Capture the cell that displays the provided text and extract its (x, y) central coordinate. 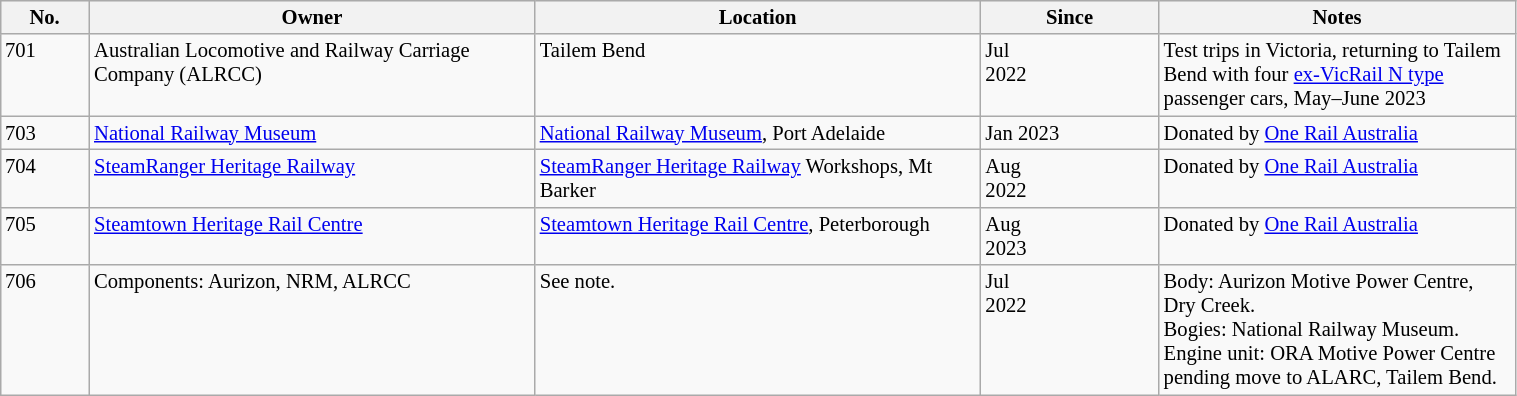
Owner (312, 17)
706 (44, 330)
Australian Locomotive and Railway Carriage Company (ALRCC) (312, 75)
National Railway Museum (312, 133)
703 (44, 133)
Jan 2023 (1069, 133)
Aug2022 (1069, 179)
Steamtown Heritage Rail Centre, Peterborough (758, 236)
704 (44, 179)
Components: Aurizon, NRM, ALRCC (312, 330)
Tailem Bend (758, 75)
Test trips in Victoria, returning to Tailem Bend with four ex-VicRail N type passenger cars, May–June 2023 (1338, 75)
See note. (758, 330)
Since (1069, 17)
National Railway Museum, Port Adelaide (758, 133)
Notes (1338, 17)
Body: Aurizon Motive Power Centre, Dry Creek.Bogies: National Railway Museum.Engine unit: ORA Motive Power Centre pending move to ALARC, Tailem Bend. (1338, 330)
Location (758, 17)
Aug2023 (1069, 236)
701 (44, 75)
No. (44, 17)
SteamRanger Heritage Railway Workshops, Mt Barker (758, 179)
Steamtown Heritage Rail Centre (312, 236)
705 (44, 236)
SteamRanger Heritage Railway (312, 179)
